From the cell containing the given text, extract its center point as [x, y] coordinate. 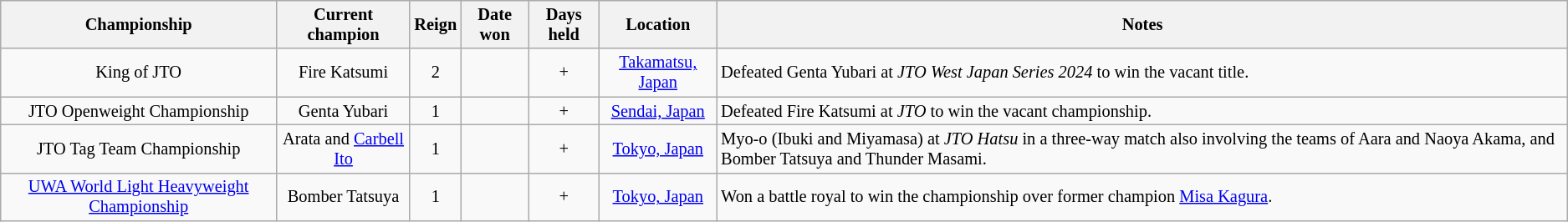
Sendai, Japan [657, 111]
JTO Tag Team Championship [139, 149]
Takamatsu, Japan [657, 73]
Won a battle royal to win the championship over former champion Misa Kagura. [1142, 197]
Reign [435, 24]
Days held [564, 24]
Genta Yubari [344, 111]
Notes [1142, 24]
2 [435, 73]
Defeated Genta Yubari at JTO West Japan Series 2024 to win the vacant title. [1142, 73]
UWA World Light Heavyweight Championship [139, 197]
Myo-o (Ibuki and Miyamasa) at JTO Hatsu in a three-way match also involving the teams of Aara and Naoya Akama, and Bomber Tatsuya and Thunder Masami. [1142, 149]
Fire Katsumi [344, 73]
King of JTO [139, 73]
Arata and Carbell Ito [344, 149]
Date won [495, 24]
Championship [139, 24]
Location [657, 24]
Current champion [344, 24]
Defeated Fire Katsumi at JTO to win the vacant championship. [1142, 111]
JTO Openweight Championship [139, 111]
Bomber Tatsuya [344, 197]
